Determine the [X, Y] coordinate at the center of the cell enclosing the given text.  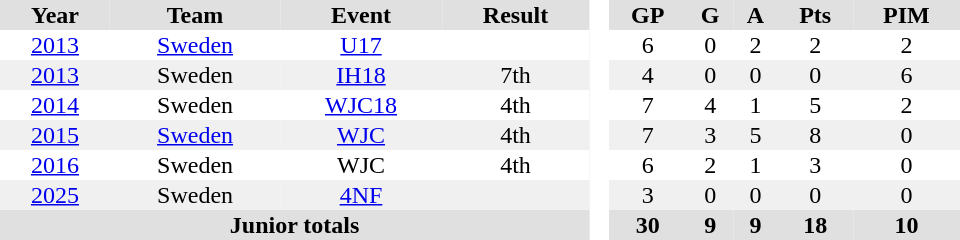
4NF [361, 195]
U17 [361, 45]
2025 [55, 195]
2014 [55, 105]
18 [814, 225]
PIM [906, 15]
2016 [55, 165]
8 [814, 135]
WJC18 [361, 105]
GP [648, 15]
Pts [814, 15]
Event [361, 15]
Junior totals [294, 225]
G [710, 15]
10 [906, 225]
Result [516, 15]
30 [648, 225]
Year [55, 15]
A [756, 15]
Team [195, 15]
2015 [55, 135]
7th [516, 75]
IH18 [361, 75]
